Find where the given text appears and provide that cell's center as [X, Y] coordinate. 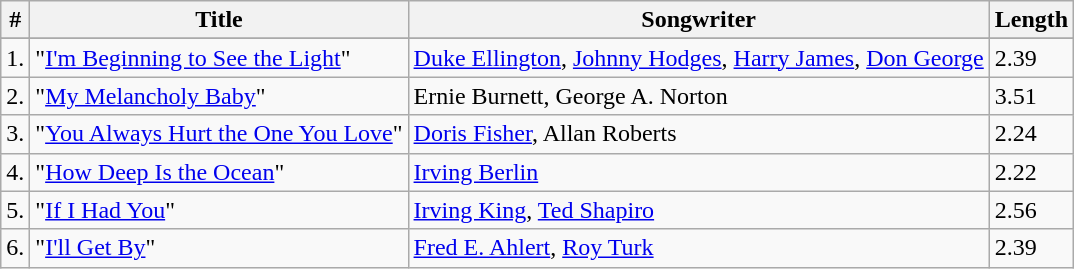
"My Melancholy Baby" [219, 96]
Doris Fisher, Allan Roberts [698, 134]
Length [1031, 20]
"I'll Get By" [219, 248]
Title [219, 20]
Irving King, Ted Shapiro [698, 210]
Duke Ellington, Johnny Hodges, Harry James, Don George [698, 58]
Irving Berlin [698, 172]
Ernie Burnett, George A. Norton [698, 96]
2.22 [1031, 172]
4. [16, 172]
"How Deep Is the Ocean" [219, 172]
Songwriter [698, 20]
"I'm Beginning to See the Light" [219, 58]
2.56 [1031, 210]
2.24 [1031, 134]
# [16, 20]
2. [16, 96]
3.51 [1031, 96]
5. [16, 210]
3. [16, 134]
1. [16, 58]
"If I Had You" [219, 210]
Fred E. Ahlert, Roy Turk [698, 248]
"You Always Hurt the One You Love" [219, 134]
6. [16, 248]
